Detect which cell encompasses the target text, then output its [X, Y] center coordinate. 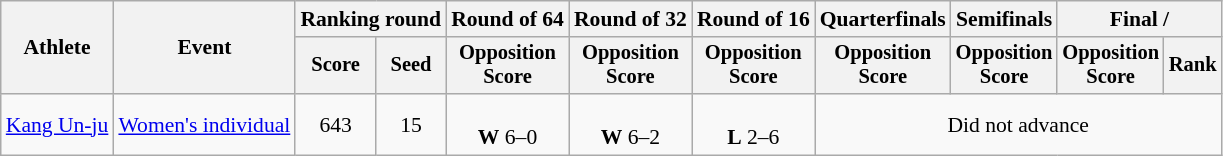
Event [204, 48]
Did not advance [1018, 124]
Round of 64 [508, 19]
643 [336, 124]
Semifinals [1004, 19]
Final / [1139, 19]
Women's individual [204, 124]
Round of 32 [630, 19]
Seed [411, 66]
W 6–2 [630, 124]
Score [336, 66]
L 2–6 [754, 124]
Athlete [58, 48]
Rank [1193, 66]
Round of 16 [754, 19]
15 [411, 124]
Quarterfinals [883, 19]
Kang Un-ju [58, 124]
W 6–0 [508, 124]
Ranking round [370, 19]
